Provide the [x, y] coordinate of the cell's center where the given text is located.  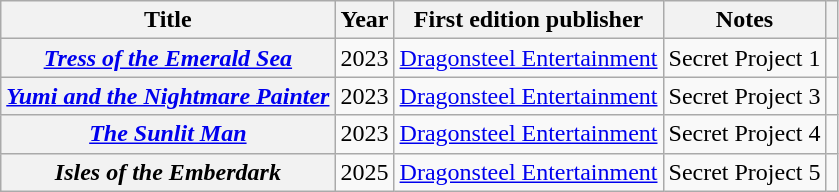
Secret Project 1 [744, 58]
First edition publisher [528, 20]
Isles of the Emberdark [168, 172]
Notes [744, 20]
Tress of the Emerald Sea [168, 58]
Yumi and the Nightmare Painter [168, 96]
Secret Project 3 [744, 96]
Year [364, 20]
Secret Project 5 [744, 172]
Secret Project 4 [744, 134]
2025 [364, 172]
Title [168, 20]
The Sunlit Man [168, 134]
